Capture the cell that displays the provided text and extract its [X, Y] central coordinate. 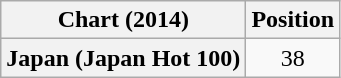
Chart (2014) [124, 20]
Japan (Japan Hot 100) [124, 58]
Position [293, 20]
38 [293, 58]
